Return the (X, Y) coordinate for the center point of the cell that contains the specified text.  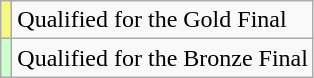
Qualified for the Gold Final (163, 20)
Qualified for the Bronze Final (163, 58)
